From the cell containing the given text, extract its center point as [x, y] coordinate. 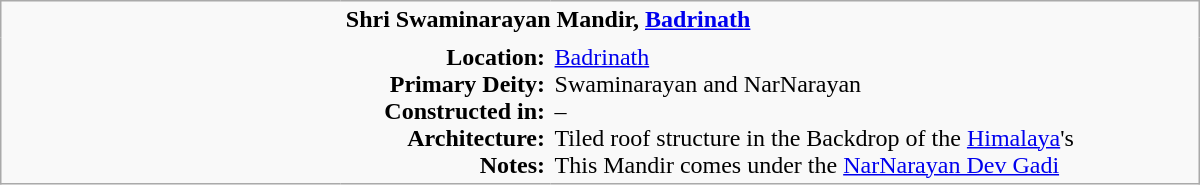
Shri Swaminarayan Mandir, Badrinath [770, 20]
Location:Primary Deity:Constructed in:Architecture:Notes: [446, 110]
Badrinath Swaminarayan and NarNarayan – Tiled roof structure in the Backdrop of the Himalaya's This Mandir comes under the NarNarayan Dev Gadi [874, 110]
